For the text-containing cell, return its midpoint in [X, Y] coordinate format. 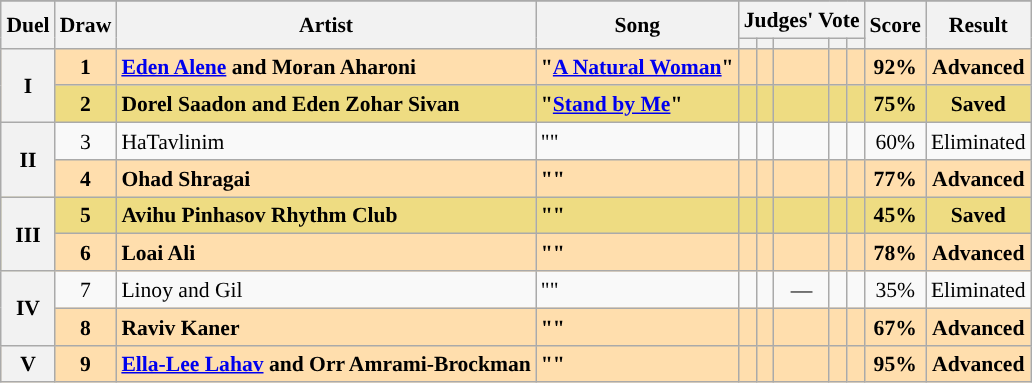
Song [638, 24]
II [28, 160]
92% [896, 66]
60% [896, 142]
Artist [326, 24]
9 [86, 364]
5 [86, 216]
Duel [28, 24]
— [802, 290]
IV [28, 308]
Loai Ali [326, 252]
Avihu Pinhasov Rhythm Club [326, 216]
Linoy and Gil [326, 290]
Result [978, 24]
4 [86, 178]
III [28, 234]
45% [896, 216]
Raviv Kaner [326, 326]
I [28, 85]
Eden Alene and Moran Aharoni [326, 66]
8 [86, 326]
78% [896, 252]
Ella-Lee Lahav and Orr Amrami-Brockman [326, 364]
V [28, 364]
3 [86, 142]
67% [896, 326]
35% [896, 290]
Ohad Shragai [326, 178]
6 [86, 252]
"Stand by Me" [638, 104]
7 [86, 290]
1 [86, 66]
77% [896, 178]
Score [896, 24]
Dorel Saadon and Eden Zohar Sivan [326, 104]
Judges' Vote [802, 20]
HaTavlinim [326, 142]
"A Natural Woman" [638, 66]
75% [896, 104]
95% [896, 364]
2 [86, 104]
Draw [86, 24]
